For the text-containing cell, return its midpoint in (X, Y) coordinate format. 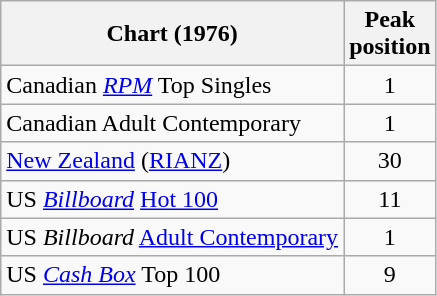
US Billboard Hot 100 (172, 199)
Chart (1976) (172, 34)
30 (390, 161)
New Zealand (RIANZ) (172, 161)
Canadian Adult Contemporary (172, 123)
US Cash Box Top 100 (172, 275)
9 (390, 275)
11 (390, 199)
Peakposition (390, 34)
Canadian RPM Top Singles (172, 85)
US Billboard Adult Contemporary (172, 237)
